Pinpoint the cell where the given text exists, returning its (x, y) midpoint coordinate. 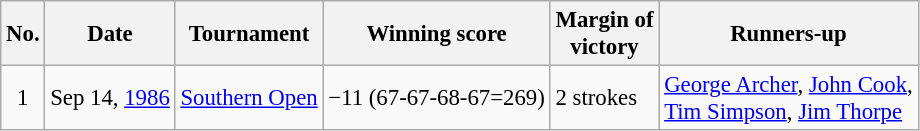
Southern Open (249, 98)
George Archer, John Cook, Tim Simpson, Jim Thorpe (788, 98)
1 (23, 98)
2 strokes (604, 98)
Tournament (249, 34)
Winning score (436, 34)
Margin ofvictory (604, 34)
−11 (67-67-68-67=269) (436, 98)
Runners-up (788, 34)
Sep 14, 1986 (110, 98)
Date (110, 34)
No. (23, 34)
